From the cell containing the given text, extract its center point as [X, Y] coordinate. 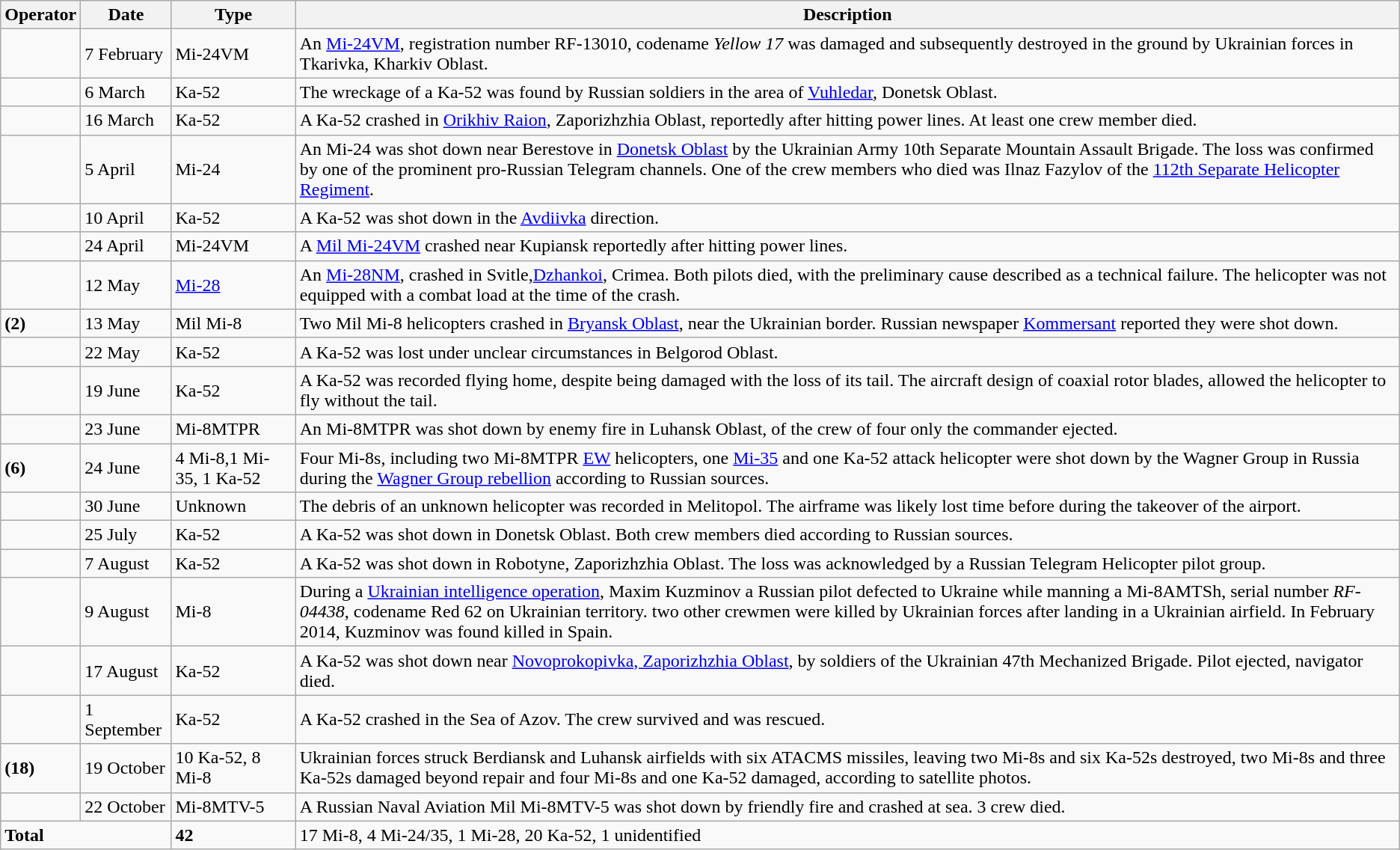
A Ka-52 crashed in the Sea of Azov. The crew survived and was rescued. [847, 720]
A Ka-52 was shot down in the Avdiivka direction. [847, 218]
Mi-28 [233, 284]
A Ka-52 was shot down in Robotyne, Zaporizhzhia Oblast. The loss was acknowledged by a Russian Telegram Helicopter pilot group. [847, 563]
Two Mil Mi-8 helicopters crashed in Bryansk Oblast, near the Ukrainian border. Russian newspaper Kommersant reported they were shot down. [847, 323]
Mi-8MTV-5 [233, 807]
22 May [126, 352]
Mi-8MTPR [233, 429]
The wreckage of a Ka-52 was found by Russian soldiers in the area of Vuhledar, Donetsk Oblast. [847, 92]
13 May [126, 323]
6 March [126, 92]
(18) [40, 768]
10 Ka-52, 8 Mi-8 [233, 768]
7 August [126, 563]
An Mi-8MTPR was shot down by enemy fire in Luhansk Oblast, of the crew of four only the commander ejected. [847, 429]
The debris of an unknown helicopter was recorded in Melitopol. The airframe was likely lost time before during the takeover of the airport. [847, 507]
19 June [126, 391]
16 March [126, 120]
1 September [126, 720]
12 May [126, 284]
Date [126, 15]
Mi-8 [233, 612]
42 [233, 835]
24 June [126, 467]
A Ka-52 was shot down in Donetsk Oblast. Both crew members died according to Russian sources. [847, 535]
Mi-24 [233, 169]
9 August [126, 612]
7 February [126, 54]
25 July [126, 535]
Operator [40, 15]
22 October [126, 807]
Unknown [233, 507]
Description [847, 15]
Mil Mi-8 [233, 323]
17 August [126, 670]
A Russian Naval Aviation Mil Mi-8MTV-5 was shot down by friendly fire and crashed at sea. 3 crew died. [847, 807]
17 Mi-8, 4 Mi-24/35, 1 Mi-28, 20 Ka-52, 1 unidentified [847, 835]
A Ka-52 was lost under unclear circumstances in Belgorod Oblast. [847, 352]
A Ka-52 crashed in Orikhiv Raion, Zaporizhzhia Oblast, reportedly after hitting power lines. At least one crew member died. [847, 120]
24 April [126, 246]
19 October [126, 768]
A Mil Mi-24VM crashed near Kupiansk reportedly after hitting power lines. [847, 246]
Total [86, 835]
30 June [126, 507]
5 April [126, 169]
10 April [126, 218]
23 June [126, 429]
(6) [40, 467]
Type [233, 15]
4 Mi-8,1 Mi-35, 1 Ka-52 [233, 467]
A Ka-52 was shot down near Novoprokopivka, Zaporizhzhia Oblast, by soldiers of the Ukrainian 47th Mechanized Brigade. Pilot ejected, navigator died. [847, 670]
(2) [40, 323]
